Search for the cell housing the specified text and yield its (X, Y) center coordinate. 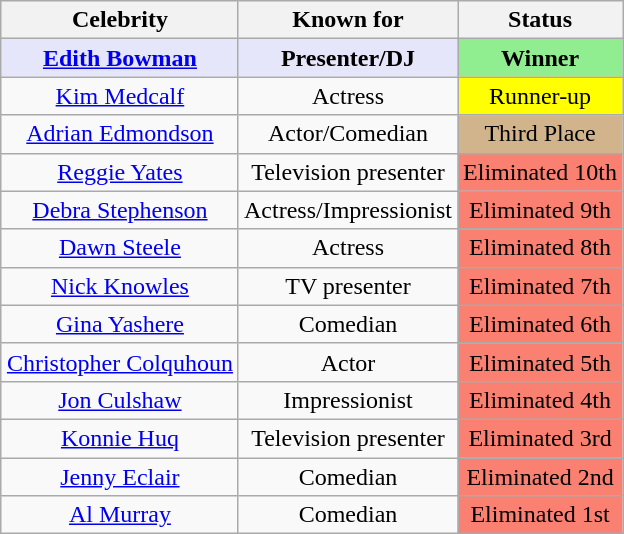
Actor (348, 362)
Impressionist (348, 400)
Nick Knowles (120, 286)
Winner (540, 58)
Presenter/DJ (348, 58)
Eliminated 8th (540, 248)
Eliminated 9th (540, 210)
Known for (348, 20)
Actress/Impressionist (348, 210)
Reggie Yates (120, 172)
Eliminated 4th (540, 400)
Eliminated 10th (540, 172)
Status (540, 20)
Eliminated 1st (540, 515)
TV presenter (348, 286)
Eliminated 2nd (540, 477)
Eliminated 6th (540, 324)
Runner-up (540, 96)
Al Murray (120, 515)
Christopher Colquhoun (120, 362)
Actor/Comedian (348, 134)
Konnie Huq (120, 438)
Eliminated 7th (540, 286)
Dawn Steele (120, 248)
Edith Bowman (120, 58)
Eliminated 3rd (540, 438)
Gina Yashere (120, 324)
Adrian Edmondson (120, 134)
Third Place (540, 134)
Jon Culshaw (120, 400)
Debra Stephenson (120, 210)
Kim Medcalf (120, 96)
Jenny Eclair (120, 477)
Celebrity (120, 20)
Eliminated 5th (540, 362)
